For the text-containing cell, return its midpoint in [X, Y] coordinate format. 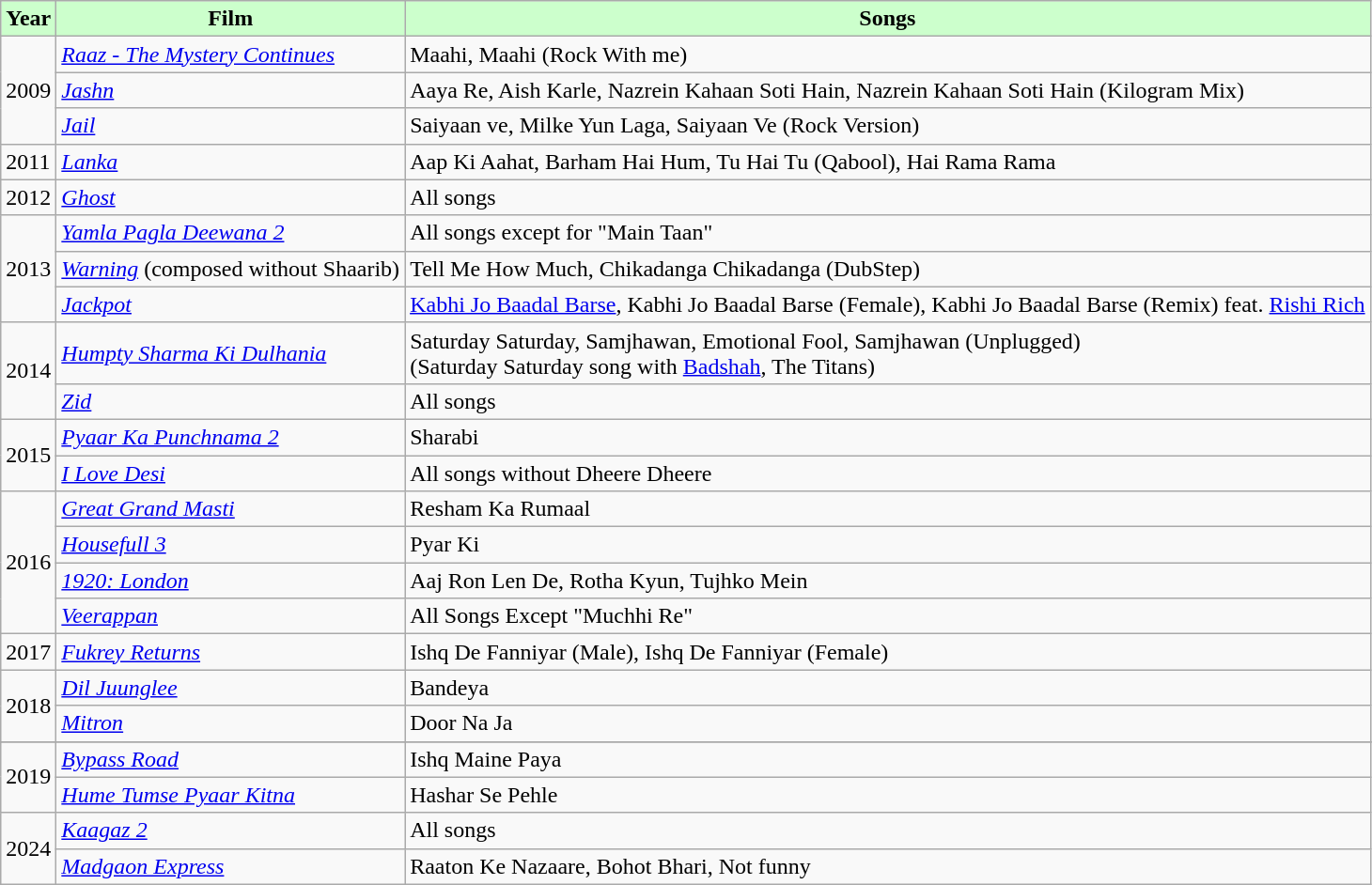
Songs [887, 19]
Jashn [231, 90]
2015 [28, 455]
Mitron [231, 723]
2024 [28, 848]
Jackpot [231, 304]
1920: London [231, 581]
Kaagaz 2 [231, 831]
2012 [28, 197]
Aaj Ron Len De, Rotha Kyun, Tujhko Mein [887, 581]
2011 [28, 162]
Lanka [231, 162]
Yamla Pagla Deewana 2 [231, 233]
Bypass Road [231, 759]
Tell Me How Much, Chikadanga Chikadanga (DubStep) [887, 269]
Dil Juunglee [231, 688]
2018 [28, 706]
Ishq Maine Paya [887, 759]
Veerappan [231, 616]
Ghost [231, 197]
Great Grand Masti [231, 509]
All songs without Dheere Dheere [887, 473]
I Love Desi [231, 473]
Pyar Ki [887, 545]
All Songs Except "Muchhi Re" [887, 616]
Jail [231, 126]
2017 [28, 652]
Fukrey Returns [231, 652]
2016 [28, 563]
Sharabi [887, 437]
Resham Ka Rumaal [887, 509]
Humpty Sharma Ki Dulhania [231, 353]
Housefull 3 [231, 545]
Zid [231, 401]
2019 [28, 777]
2009 [28, 90]
Aaya Re, Aish Karle, Nazrein Kahaan Soti Hain, Nazrein Kahaan Soti Hain (Kilogram Mix) [887, 90]
Hume Tumse Pyaar Kitna [231, 795]
Year [28, 19]
Madgaon Express [231, 866]
All songs except for "Main Taan" [887, 233]
2014 [28, 370]
Aap Ki Aahat, Barham Hai Hum, Tu Hai Tu (Qabool), Hai Rama Rama [887, 162]
Warning (composed without Shaarib) [231, 269]
Saturday Saturday, Samjhawan, Emotional Fool, Samjhawan (Unplugged)(Saturday Saturday song with Badshah, The Titans) [887, 353]
Door Na Ja [887, 723]
Hashar Se Pehle [887, 795]
Raaz - The Mystery Continues [231, 54]
Kabhi Jo Baadal Barse, Kabhi Jo Baadal Barse (Female), Kabhi Jo Baadal Barse (Remix) feat. Rishi Rich [887, 304]
Raaton Ke Nazaare, Bohot Bhari, Not funny [887, 866]
Maahi, Maahi (Rock With me) [887, 54]
Ishq De Fanniyar (Male), Ishq De Fanniyar (Female) [887, 652]
2013 [28, 269]
Saiyaan ve, Milke Yun Laga, Saiyaan Ve (Rock Version) [887, 126]
Pyaar Ka Punchnama 2 [231, 437]
Bandeya [887, 688]
Film [231, 19]
